Search for the cell housing the specified text and yield its (x, y) center coordinate. 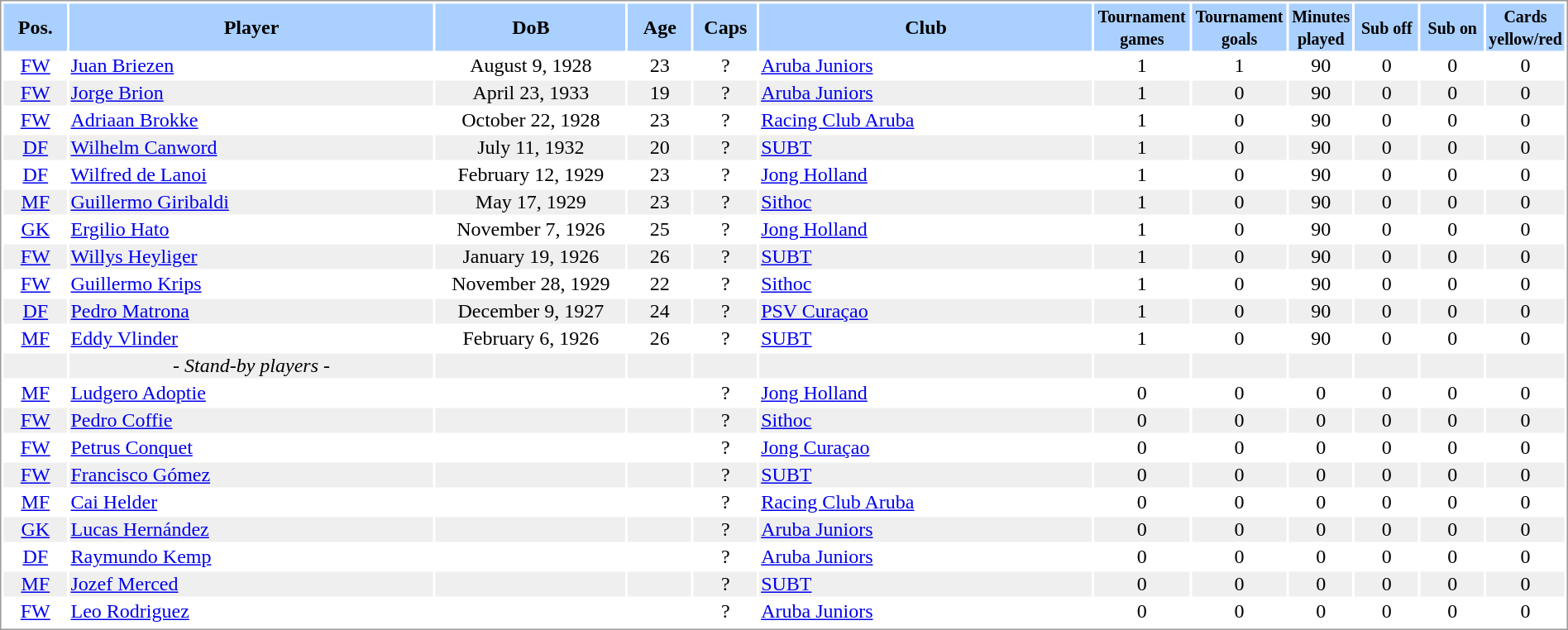
Willys Heyliger (251, 257)
22 (660, 284)
24 (660, 312)
Juan Briezen (251, 65)
Jong Curaçao (926, 447)
Raymundo Kemp (251, 556)
August 9, 1928 (531, 65)
Pos. (35, 26)
25 (660, 229)
February 6, 1926 (531, 338)
Eddy Vlinder (251, 338)
January 19, 1926 (531, 257)
- Stand-by players - (251, 366)
Cardsyellow/red (1526, 26)
April 23, 1933 (531, 93)
DoB (531, 26)
Adriaan Brokke (251, 120)
Cai Helder (251, 502)
Ludgero Adoptie (251, 393)
Leo Rodriguez (251, 611)
July 11, 1932 (531, 148)
Minutesplayed (1322, 26)
Lucas Hernández (251, 530)
Ergilio Hato (251, 229)
Pedro Matrona (251, 312)
Tournamentgames (1141, 26)
October 22, 1928 (531, 120)
Jozef Merced (251, 585)
Petrus Conquet (251, 447)
Guillermo Krips (251, 284)
Sub on (1452, 26)
Sub off (1386, 26)
20 (660, 148)
Jorge Brion (251, 93)
19 (660, 93)
November 7, 1926 (531, 229)
Pedro Coffie (251, 421)
Age (660, 26)
Caps (726, 26)
Francisco Gómez (251, 475)
May 17, 1929 (531, 203)
December 9, 1927 (531, 312)
Tournamentgoals (1239, 26)
Wilhelm Canword (251, 148)
Player (251, 26)
PSV Curaçao (926, 312)
February 12, 1929 (531, 174)
Guillermo Giribaldi (251, 203)
November 28, 1929 (531, 284)
Club (926, 26)
Wilfred de Lanoi (251, 174)
